Search for the cell housing the specified text and yield its [X, Y] center coordinate. 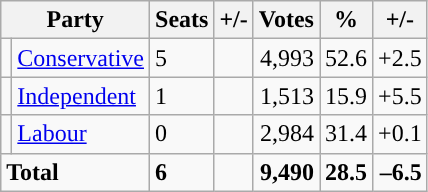
Independent [81, 96]
Conservative [81, 58]
6 [182, 172]
Labour [81, 134]
Votes [286, 20]
Total [76, 172]
31.4 [346, 134]
28.5 [346, 172]
–6.5 [400, 172]
15.9 [346, 96]
+0.1 [400, 134]
Party [76, 20]
+5.5 [400, 96]
% [346, 20]
4,993 [286, 58]
1,513 [286, 96]
0 [182, 134]
1 [182, 96]
5 [182, 58]
+2.5 [400, 58]
52.6 [346, 58]
Seats [182, 20]
9,490 [286, 172]
2,984 [286, 134]
